Return (X, Y) of the center of cell containing provided text 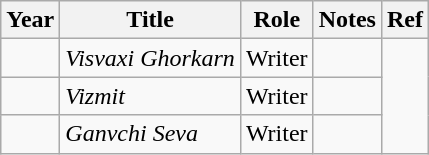
Ref (404, 20)
Visvaxi Ghorkarn (150, 58)
Ganvchi Seva (150, 134)
Title (150, 20)
Vizmit (150, 96)
Year (30, 20)
Notes (347, 20)
Role (276, 20)
